Capture the cell that displays the provided text and extract its [x, y] central coordinate. 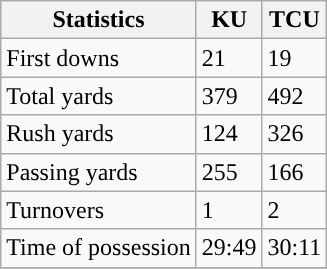
166 [294, 172]
Time of possession [99, 248]
19 [294, 58]
379 [229, 96]
21 [229, 58]
First downs [99, 58]
1 [229, 210]
TCU [294, 20]
255 [229, 172]
Turnovers [99, 210]
326 [294, 134]
29:49 [229, 248]
KU [229, 20]
Rush yards [99, 134]
Total yards [99, 96]
Statistics [99, 20]
492 [294, 96]
Passing yards [99, 172]
2 [294, 210]
124 [229, 134]
30:11 [294, 248]
